Locate the cell with the specified text and output its (x, y) center coordinate. 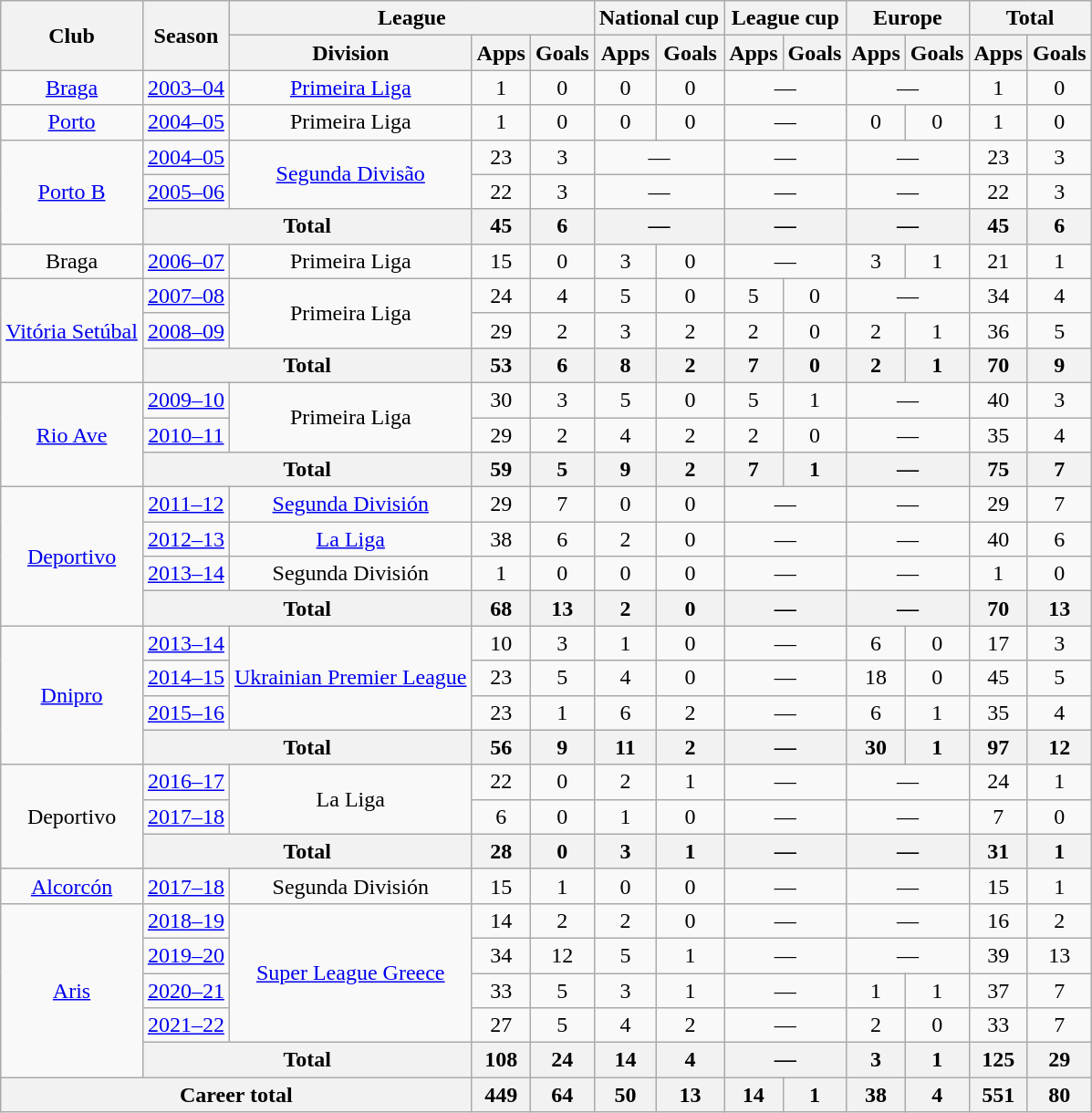
28 (501, 851)
2012–13 (186, 539)
53 (501, 365)
37 (998, 990)
Europe (908, 18)
League (411, 18)
75 (998, 470)
50 (625, 1095)
2014–15 (186, 678)
Porto (72, 122)
Porto B (72, 192)
Club (72, 36)
2019–20 (186, 955)
449 (501, 1095)
Career total (236, 1095)
16 (998, 921)
League cup (785, 18)
2005–06 (186, 192)
68 (501, 609)
Ukrainian Premier League (350, 678)
Season (186, 36)
18 (876, 678)
Super League Greece (350, 973)
108 (501, 1060)
2003–04 (186, 88)
2008–09 (186, 330)
Segunda Divisão (350, 174)
36 (998, 330)
2007–08 (186, 296)
2018–19 (186, 921)
2015–16 (186, 713)
97 (998, 747)
2009–10 (186, 400)
2016–17 (186, 782)
2011–12 (186, 504)
10 (501, 643)
2010–11 (186, 435)
125 (998, 1060)
Division (350, 53)
Vitória Setúbal (72, 330)
Alcorcón (72, 886)
56 (501, 747)
17 (998, 643)
31 (998, 851)
2020–21 (186, 990)
11 (625, 747)
Aris (72, 990)
Dnipro (72, 695)
39 (998, 955)
8 (625, 365)
Rio Ave (72, 434)
59 (501, 470)
2006–07 (186, 261)
551 (998, 1095)
27 (501, 1025)
64 (562, 1095)
80 (1059, 1095)
National cup (659, 18)
2021–22 (186, 1025)
21 (998, 261)
